Locate the cell with the specified text and output its (x, y) center coordinate. 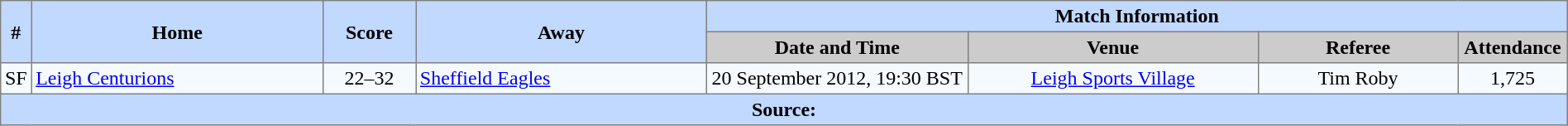
Date and Time (837, 47)
Home (177, 31)
Source: (784, 109)
20 September 2012, 19:30 BST (837, 79)
Sheffield Eagles (562, 79)
Leigh Sports Village (1113, 79)
# (17, 31)
22–32 (369, 79)
Match Information (1136, 17)
Attendance (1513, 47)
Tim Roby (1358, 79)
Leigh Centurions (177, 79)
Referee (1358, 47)
Away (562, 31)
1,725 (1513, 79)
Venue (1113, 47)
SF (17, 79)
Score (369, 31)
